Output the [X, Y] coordinate of the center of the cell containing the given text.  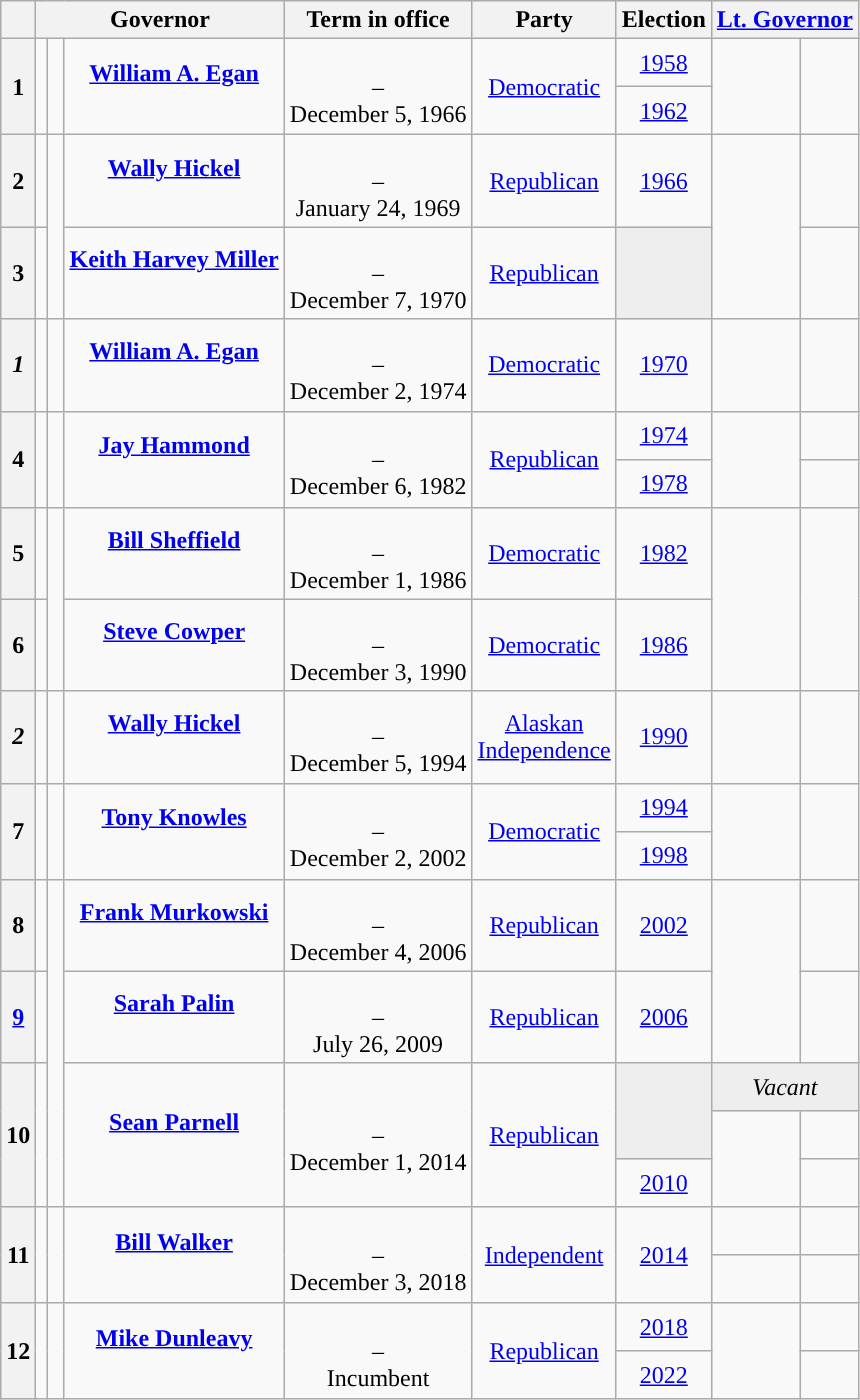
Party [544, 20]
AlaskanIndependence [544, 737]
6 [18, 645]
Term in office [378, 20]
1982 [664, 553]
Election [664, 20]
Tony Knowles [174, 831]
12 [18, 1351]
2010 [664, 1183]
1994 [664, 807]
Steve Cowper [174, 645]
–Incumbent [378, 1351]
Governor [160, 20]
1990 [664, 737]
2014 [664, 1255]
2002 [664, 925]
2018 [664, 1327]
Keith Harvey Miller [174, 273]
5 [18, 553]
2006 [664, 1017]
Frank Murkowski [174, 925]
3 [18, 273]
–January 24, 1969 [378, 181]
2022 [664, 1375]
–December 5, 1994 [378, 737]
Jay Hammond [174, 459]
Mike Dunleavy [174, 1351]
1998 [664, 855]
Vacant [784, 1087]
–July 26, 2009 [378, 1017]
Sarah Palin [174, 1017]
1958 [664, 63]
1970 [664, 365]
1986 [664, 645]
Bill Walker [174, 1255]
–December 2, 1974 [378, 365]
4 [18, 459]
–December 3, 2018 [378, 1255]
8 [18, 925]
Independent [544, 1255]
–December 2, 2002 [378, 831]
1978 [664, 483]
1962 [664, 111]
–December 4, 2006 [378, 925]
Lt. Governor [784, 20]
–December 5, 1966 [378, 87]
7 [18, 831]
–December 3, 1990 [378, 645]
Bill Sheffield [174, 553]
–December 7, 1970 [378, 273]
1966 [664, 181]
–December 1, 2014 [378, 1135]
Sean Parnell [174, 1135]
–December 1, 1986 [378, 553]
1974 [664, 435]
–December 6, 1982 [378, 459]
10 [18, 1135]
11 [18, 1255]
9 [18, 1017]
